From the cell containing the given text, extract its center point as (x, y) coordinate. 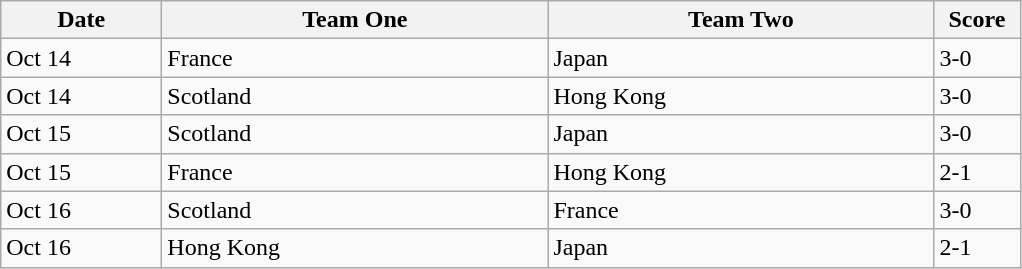
Team One (355, 20)
Score (977, 20)
Date (82, 20)
Team Two (741, 20)
